For the text-containing cell, return its midpoint in (x, y) coordinate format. 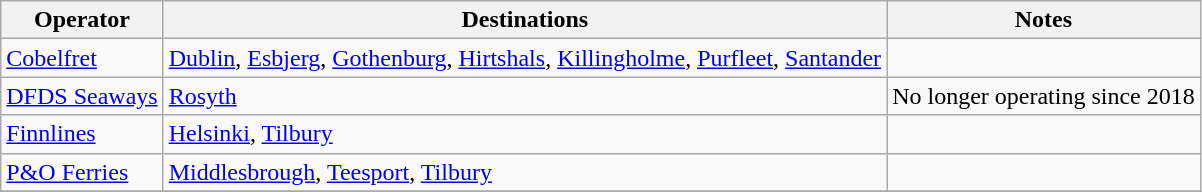
Notes (1044, 20)
Dublin, Esbjerg, Gothenburg, Hirtshals, Killingholme, Purfleet, Santander (524, 58)
Operator (82, 20)
DFDS Seaways (82, 96)
Cobelfret (82, 58)
Rosyth (524, 96)
Helsinki, Tilbury (524, 134)
Destinations (524, 20)
No longer operating since 2018 (1044, 96)
Finnlines (82, 134)
Middlesbrough, Teesport, Tilbury (524, 172)
P&O Ferries (82, 172)
